Determine the (x, y) coordinate at the center of the cell enclosing the given text.  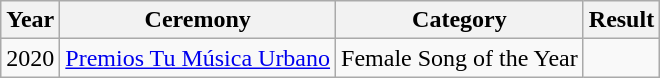
Category (460, 20)
Premios Tu Música Urbano (198, 58)
2020 (30, 58)
Female Song of the Year (460, 58)
Result (621, 20)
Year (30, 20)
Ceremony (198, 20)
